Identify which cell holds the provided text, then report its [x, y] central coordinate. 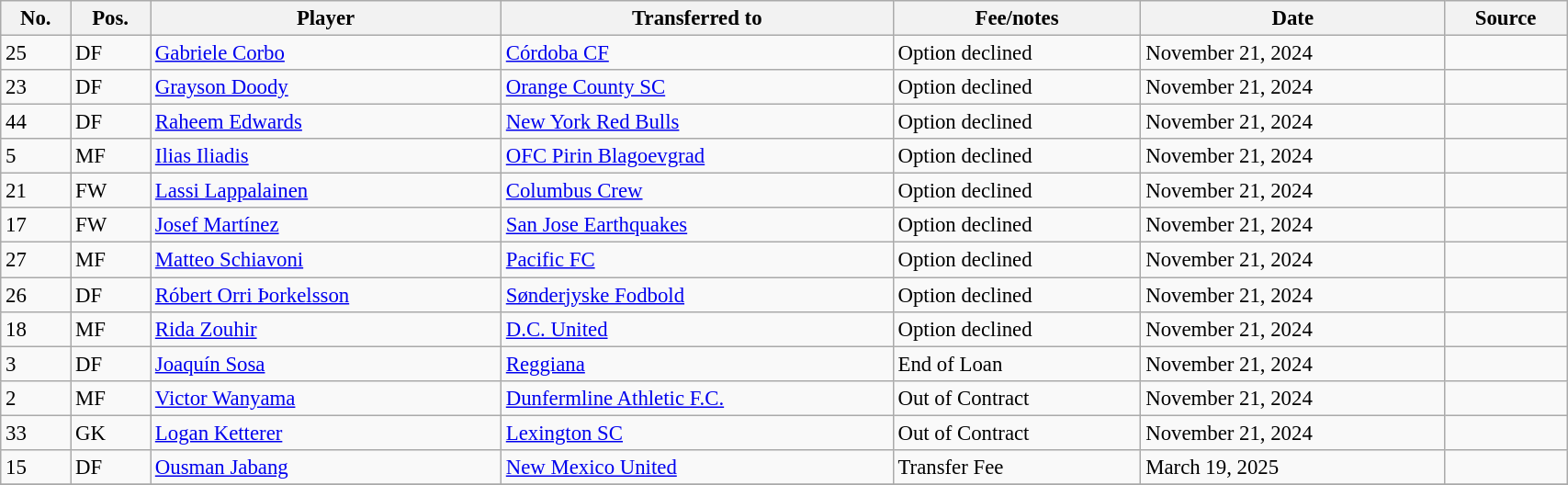
21 [36, 191]
OFC Pirin Blagoevgrad [696, 156]
Victor Wanyama [326, 398]
Source [1506, 18]
27 [36, 260]
Date [1293, 18]
New York Red Bulls [696, 122]
Lexington SC [696, 433]
3 [36, 364]
44 [36, 122]
17 [36, 225]
Ilias Iliadis [326, 156]
GK [110, 433]
D.C. United [696, 329]
5 [36, 156]
Gabriele Corbo [326, 53]
Logan Ketterer [326, 433]
Sønderjyske Fodbold [696, 295]
2 [36, 398]
33 [36, 433]
Fee/notes [1017, 18]
March 19, 2025 [1293, 468]
Transferred to [696, 18]
Transfer Fee [1017, 468]
25 [36, 53]
Raheem Edwards [326, 122]
Orange County SC [696, 87]
Matteo Schiavoni [326, 260]
Róbert Orri Þorkelsson [326, 295]
Player [326, 18]
San Jose Earthquakes [696, 225]
Rida Zouhir [326, 329]
15 [36, 468]
Columbus Crew [696, 191]
No. [36, 18]
New Mexico United [696, 468]
Pacific FC [696, 260]
Pos. [110, 18]
Joaquín Sosa [326, 364]
End of Loan [1017, 364]
Reggiana [696, 364]
Dunfermline Athletic F.C. [696, 398]
Lassi Lappalainen [326, 191]
Grayson Doody [326, 87]
Córdoba CF [696, 53]
18 [36, 329]
Josef Martínez [326, 225]
23 [36, 87]
26 [36, 295]
Ousman Jabang [326, 468]
